Provide the (x, y) coordinate of the cell's center where the given text is located.  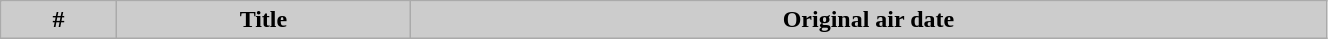
Title (263, 20)
# (59, 20)
Original air date (868, 20)
